Scan for the cell matching the given text and deliver its [x, y] coordinate at center. 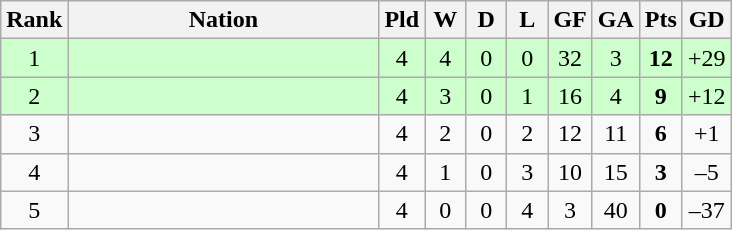
Pld [402, 20]
W [446, 20]
32 [570, 58]
+12 [706, 96]
Nation [224, 20]
GD [706, 20]
+1 [706, 134]
–5 [706, 172]
–37 [706, 210]
40 [616, 210]
D [486, 20]
GA [616, 20]
11 [616, 134]
Pts [660, 20]
16 [570, 96]
6 [660, 134]
5 [34, 210]
GF [570, 20]
10 [570, 172]
L [528, 20]
15 [616, 172]
9 [660, 96]
Rank [34, 20]
+29 [706, 58]
